Return (x, y) of the center of cell containing provided text 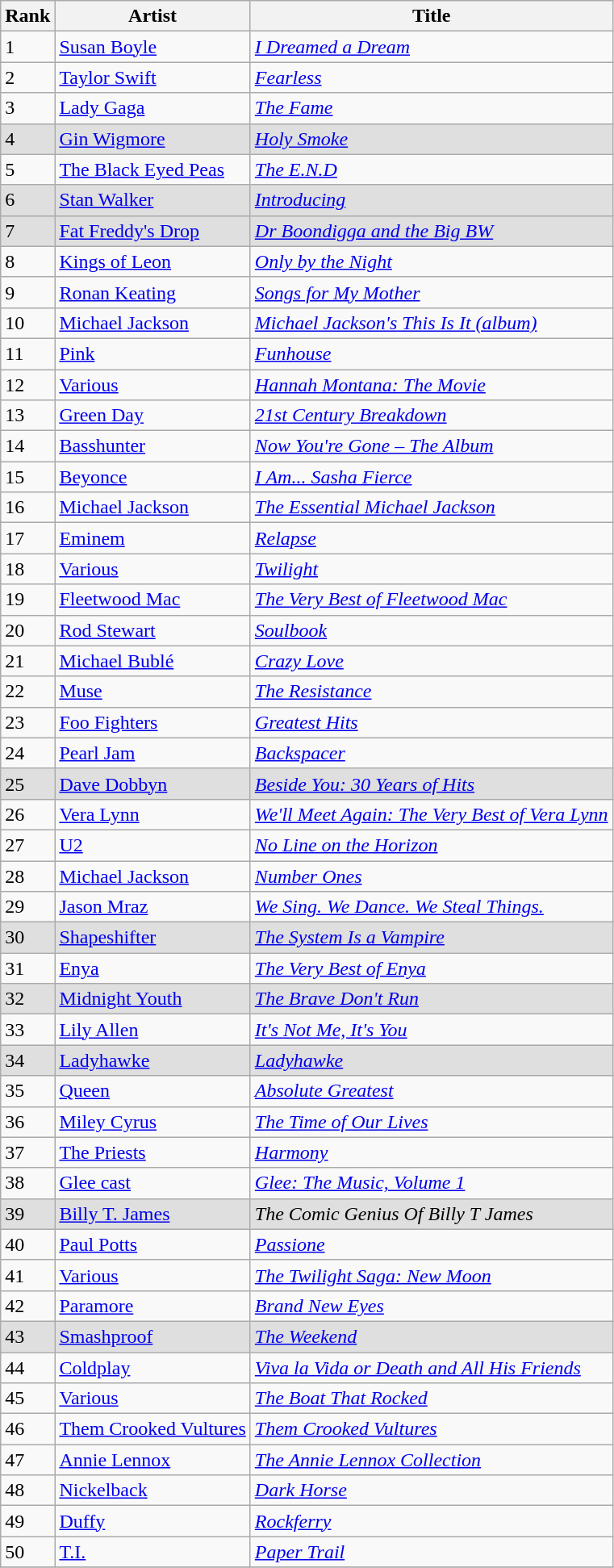
The Resistance (431, 692)
4 (27, 139)
Passione (431, 1244)
T.I. (152, 1552)
Soulbook (431, 630)
The Essential Michael Jackson (431, 508)
Glee cast (152, 1183)
Viva la Vida or Death and All His Friends (431, 1368)
It's Not Me, It's You (431, 1030)
46 (27, 1429)
Billy T. James (152, 1214)
39 (27, 1214)
Glee: The Music, Volume 1 (431, 1183)
47 (27, 1460)
17 (27, 538)
6 (27, 200)
Fearless (431, 77)
Rockferry (431, 1521)
Fat Freddy's Drop (152, 231)
30 (27, 938)
10 (27, 323)
44 (27, 1368)
Michael Jackson's This Is It (album) (431, 323)
36 (27, 1122)
Stan Walker (152, 200)
Beside You: 30 Years of Hits (431, 784)
The System Is a Vampire (431, 938)
Taylor Swift (152, 77)
Queen (152, 1091)
Gin Wigmore (152, 139)
28 (27, 876)
Artist (152, 16)
34 (27, 1060)
We Sing. We Dance. We Steal Things. (431, 907)
Rod Stewart (152, 630)
The Annie Lennox Collection (431, 1460)
Songs for My Mother (431, 292)
Now You're Gone – The Album (431, 446)
Smashproof (152, 1336)
26 (27, 814)
20 (27, 630)
Muse (152, 692)
I Dreamed a Dream (431, 47)
Duffy (152, 1521)
45 (27, 1399)
16 (27, 508)
The Weekend (431, 1336)
11 (27, 353)
Relapse (431, 538)
Vera Lynn (152, 814)
31 (27, 968)
Brand New Eyes (431, 1306)
Dr Boondigga and the Big BW (431, 231)
The Brave Don't Run (431, 999)
23 (27, 722)
21st Century Breakdown (431, 416)
22 (27, 692)
5 (27, 169)
Eminem (152, 538)
The Time of Our Lives (431, 1122)
The E.N.D (431, 169)
Michael Bublé (152, 661)
Basshunter (152, 446)
Holy Smoke (431, 139)
Title (431, 16)
25 (27, 784)
12 (27, 385)
48 (27, 1491)
U2 (152, 845)
Coldplay (152, 1368)
Susan Boyle (152, 47)
Absolute Greatest (431, 1091)
42 (27, 1306)
Paramore (152, 1306)
Annie Lennox (152, 1460)
Kings of Leon (152, 261)
Enya (152, 968)
29 (27, 907)
38 (27, 1183)
Jason Mraz (152, 907)
15 (27, 477)
Hannah Montana: The Movie (431, 385)
Fleetwood Mac (152, 600)
The Comic Genius Of Billy T James (431, 1214)
Lady Gaga (152, 108)
3 (27, 108)
7 (27, 231)
The Very Best of Enya (431, 968)
43 (27, 1336)
40 (27, 1244)
Beyonce (152, 477)
Foo Fighters (152, 722)
Miley Cyrus (152, 1122)
1 (27, 47)
8 (27, 261)
Dark Horse (431, 1491)
Shapeshifter (152, 938)
Crazy Love (431, 661)
27 (27, 845)
Twilight (431, 569)
We'll Meet Again: The Very Best of Vera Lynn (431, 814)
2 (27, 77)
13 (27, 416)
37 (27, 1152)
Number Ones (431, 876)
21 (27, 661)
The Boat That Rocked (431, 1399)
33 (27, 1030)
Rank (27, 16)
35 (27, 1091)
49 (27, 1521)
Only by the Night (431, 261)
Backspacer (431, 753)
Funhouse (431, 353)
Lily Allen (152, 1030)
Nickelback (152, 1491)
Introducing (431, 200)
Green Day (152, 416)
Paper Trail (431, 1552)
The Twilight Saga: New Moon (431, 1275)
19 (27, 600)
The Priests (152, 1152)
Harmony (431, 1152)
I Am... Sasha Fierce (431, 477)
41 (27, 1275)
Greatest Hits (431, 722)
No Line on the Horizon (431, 845)
The Fame (431, 108)
50 (27, 1552)
24 (27, 753)
14 (27, 446)
The Black Eyed Peas (152, 169)
Midnight Youth (152, 999)
Paul Potts (152, 1244)
Pink (152, 353)
The Very Best of Fleetwood Mac (431, 600)
Ronan Keating (152, 292)
32 (27, 999)
9 (27, 292)
Pearl Jam (152, 753)
Dave Dobbyn (152, 784)
18 (27, 569)
